Search for the cell housing the specified text and yield its [x, y] center coordinate. 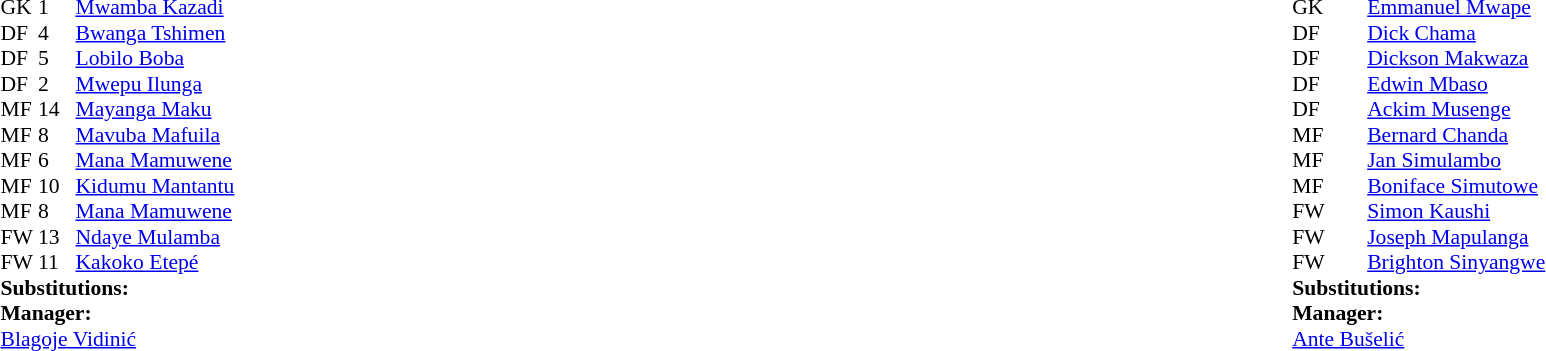
10 [57, 186]
13 [57, 237]
Jan Simulambo [1456, 161]
Kidumu Mantantu [156, 186]
14 [57, 109]
Ackim Musenge [1456, 109]
6 [57, 161]
4 [57, 33]
Mwepu Ilunga [156, 84]
Brighton Sinyangwe [1456, 263]
Simon Kaushi [1456, 211]
Joseph Mapulanga [1456, 237]
11 [57, 263]
Lobilo Boba [156, 59]
Edwin Mbaso [1456, 84]
Mayanga Maku [156, 109]
2 [57, 84]
Dickson Makwaza [1456, 59]
Ndaye Mulamba [156, 237]
Mavuba Mafuila [156, 135]
Boniface Simutowe [1456, 186]
5 [57, 59]
Bernard Chanda [1456, 135]
Bwanga Tshimen [156, 33]
Dick Chama [1456, 33]
Kakoko Etepé [156, 263]
